Extract the [X, Y] coordinate from the center of the cell holding the provided text.  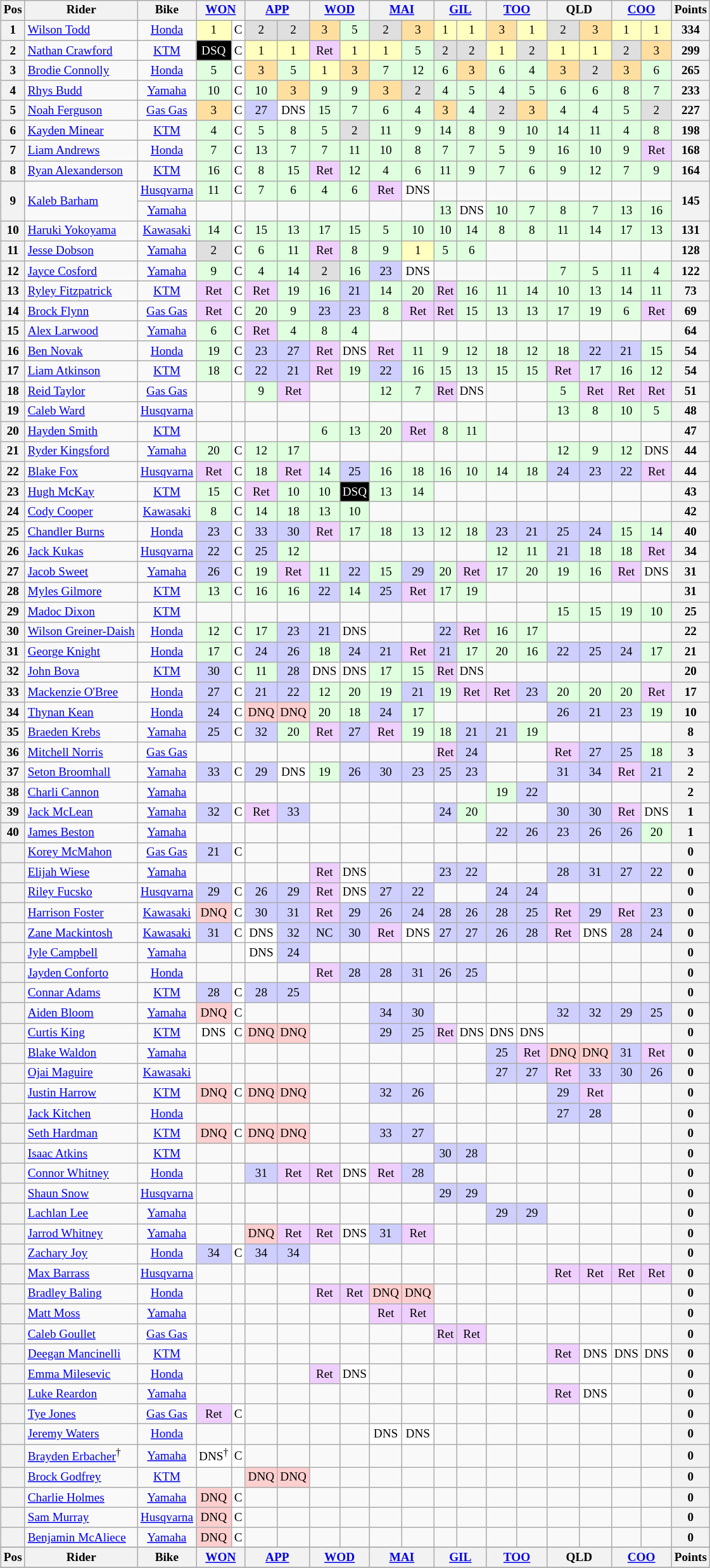
69 [690, 311]
Jack Kukas [81, 552]
198 [690, 131]
NC [325, 933]
Wilson Greiner-Daish [81, 632]
DNS† [214, 1456]
35 [13, 733]
Jacob Sweet [81, 572]
Emma Milesevic [81, 1374]
Nathan Crawford [81, 51]
Blake Fox [81, 472]
Benjamin McAliece [81, 1538]
Matt Moss [81, 1314]
Justin Harrow [81, 1093]
Ojai Maguire [81, 1073]
Jesse Dobson [81, 251]
Jack Kitchen [81, 1114]
334 [690, 30]
164 [690, 171]
Brayden Erbacher† [81, 1456]
Mitchell Norris [81, 752]
Jeremy Waters [81, 1434]
Charli Cannon [81, 792]
265 [690, 70]
Jack McLean [81, 813]
42 [690, 511]
Kayden Minear [81, 131]
Seth Hardman [81, 1133]
Max Barrass [81, 1274]
Deegan Mancinelli [81, 1354]
Charlie Holmes [81, 1498]
145 [690, 200]
Shaun Snow [81, 1193]
Brock Godfrey [81, 1477]
Isaac Atkins [81, 1154]
Harrison Foster [81, 913]
Chandler Burns [81, 532]
Zane Mackintosh [81, 933]
Kaleb Barham [81, 200]
39 [13, 813]
227 [690, 111]
Aiden Bloom [81, 1013]
Elijah Wiese [81, 873]
128 [690, 251]
Braeden Krebs [81, 733]
Sam Murray [81, 1517]
Hayden Smith [81, 432]
Jayce Cosford [81, 271]
Luke Reardon [81, 1394]
Reid Taylor [81, 392]
Rhys Budd [81, 91]
Riley Fucsko [81, 893]
Seton Broomhall [81, 773]
131 [690, 231]
Jyle Campbell [81, 953]
Ryley Fitzpatrick [81, 291]
Liam Andrews [81, 151]
38 [13, 792]
Ben Novak [81, 351]
Haruki Yokoyama [81, 231]
George Knight [81, 652]
James Beston [81, 833]
Alex Larwood [81, 331]
Lachlan Lee [81, 1214]
36 [13, 752]
Brock Flynn [81, 311]
51 [690, 392]
Ryder Kingsford [81, 452]
Ryan Alexanderson [81, 171]
Liam Atkinson [81, 371]
233 [690, 91]
John Bova [81, 672]
Brodie Connolly [81, 70]
Curtis King [81, 1033]
Jayden Conforto [81, 973]
Korey McMahon [81, 852]
Cody Cooper [81, 511]
299 [690, 51]
73 [690, 291]
168 [690, 151]
Caleb Ward [81, 411]
47 [690, 432]
Blake Waldon [81, 1053]
Madoc Dixon [81, 612]
Connar Adams [81, 993]
Wilson Todd [81, 30]
Tye Jones [81, 1414]
Hugh McKay [81, 492]
Jarrod Whitney [81, 1234]
64 [690, 331]
Noah Ferguson [81, 111]
Thynan Kean [81, 712]
37 [13, 773]
Zachary Joy [81, 1254]
48 [690, 411]
Myles Gilmore [81, 592]
122 [690, 271]
Mackenzie O'Bree [81, 692]
Caleb Goullet [81, 1334]
43 [690, 492]
Connor Whitney [81, 1174]
Bradley Baling [81, 1294]
